For the text-containing cell, return its midpoint in (x, y) coordinate format. 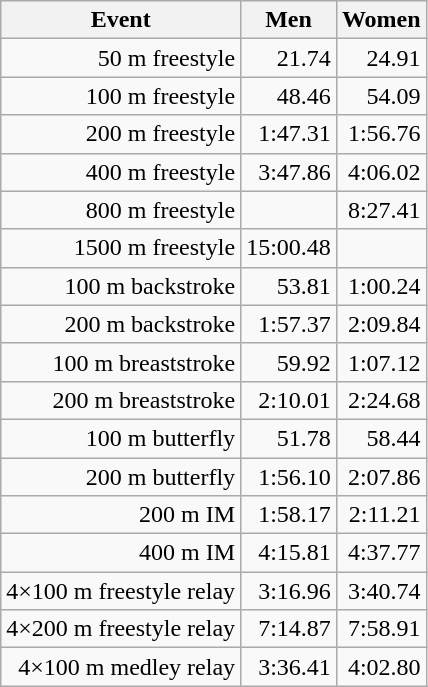
4×200 m freestyle relay (121, 629)
200 m IM (121, 515)
100 m butterfly (121, 438)
3:16.96 (289, 591)
1:56.76 (381, 134)
4:37.77 (381, 553)
4×100 m freestyle relay (121, 591)
8:27.41 (381, 210)
Men (289, 20)
51.78 (289, 438)
4:06.02 (381, 172)
3:36.41 (289, 667)
400 m IM (121, 553)
7:14.87 (289, 629)
2:09.84 (381, 324)
1:56.10 (289, 477)
1:47.31 (289, 134)
100 m breaststroke (121, 362)
3:40.74 (381, 591)
3:47.86 (289, 172)
100 m backstroke (121, 286)
200 m freestyle (121, 134)
100 m freestyle (121, 96)
2:10.01 (289, 400)
53.81 (289, 286)
1500 m freestyle (121, 248)
2:07.86 (381, 477)
24.91 (381, 58)
200 m backstroke (121, 324)
58.44 (381, 438)
1:00.24 (381, 286)
1:07.12 (381, 362)
2:24.68 (381, 400)
7:58.91 (381, 629)
21.74 (289, 58)
Event (121, 20)
2:11.21 (381, 515)
1:57.37 (289, 324)
48.46 (289, 96)
4×100 m medley relay (121, 667)
200 m butterfly (121, 477)
400 m freestyle (121, 172)
54.09 (381, 96)
15:00.48 (289, 248)
4:15.81 (289, 553)
200 m breaststroke (121, 400)
1:58.17 (289, 515)
59.92 (289, 362)
4:02.80 (381, 667)
800 m freestyle (121, 210)
50 m freestyle (121, 58)
Women (381, 20)
